Extract the [x, y] coordinate from the center of the cell holding the provided text.  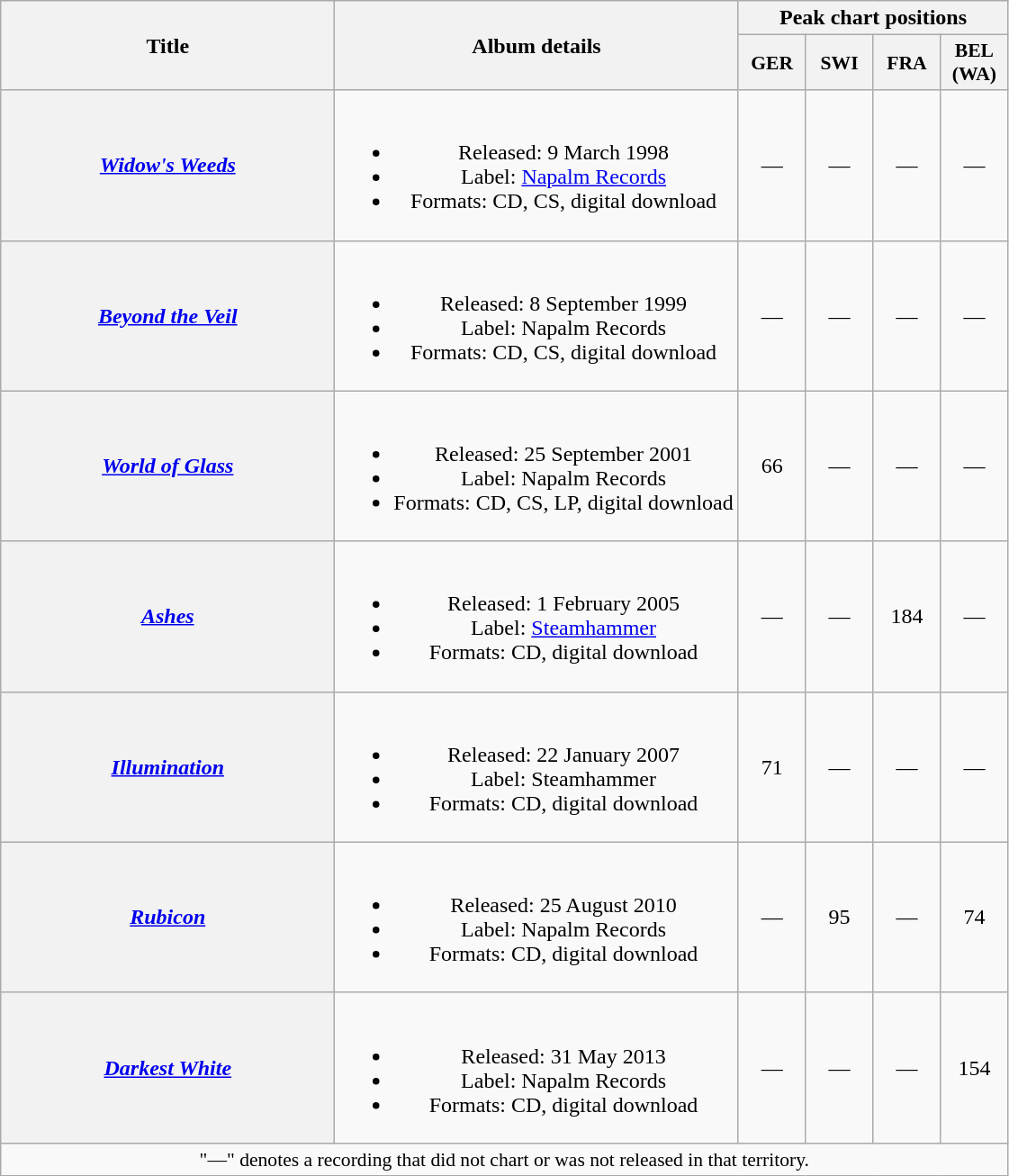
Released: 31 May 2013Label: Napalm RecordsFormats: CD, digital download [536, 1068]
Beyond the Veil [167, 315]
Title [167, 45]
Released: 22 January 2007Label: SteamhammerFormats: CD, digital download [536, 767]
Darkest White [167, 1068]
Released: 8 September 1999Label: Napalm RecordsFormats: CD, CS, digital download [536, 315]
World of Glass [167, 466]
71 [772, 767]
Released: 25 September 2001Label: Napalm RecordsFormats: CD, CS, LP, digital download [536, 466]
SWI [839, 63]
Illumination [167, 767]
Released: 9 March 1998Label: Napalm RecordsFormats: CD, CS, digital download [536, 166]
66 [772, 466]
154 [974, 1068]
Album details [536, 45]
Released: 1 February 2005Label: SteamhammerFormats: CD, digital download [536, 616]
Released: 25 August 2010Label: Napalm RecordsFormats: CD, digital download [536, 917]
95 [839, 917]
184 [907, 616]
FRA [907, 63]
Rubicon [167, 917]
BEL (WA) [974, 63]
GER [772, 63]
74 [974, 917]
Ashes [167, 616]
"—" denotes a recording that did not chart or was not released in that territory. [504, 1159]
Widow's Weeds [167, 166]
Peak chart positions [873, 18]
